Output the [X, Y] coordinate of the center of the cell containing the given text.  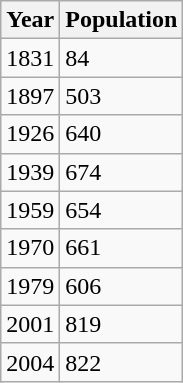
2001 [30, 324]
640 [122, 134]
1970 [30, 248]
84 [122, 58]
654 [122, 210]
661 [122, 248]
1939 [30, 172]
1926 [30, 134]
1979 [30, 286]
Population [122, 20]
Year [30, 20]
1831 [30, 58]
819 [122, 324]
503 [122, 96]
1897 [30, 96]
2004 [30, 362]
674 [122, 172]
606 [122, 286]
822 [122, 362]
1959 [30, 210]
